Capture the cell that displays the provided text and extract its [X, Y] central coordinate. 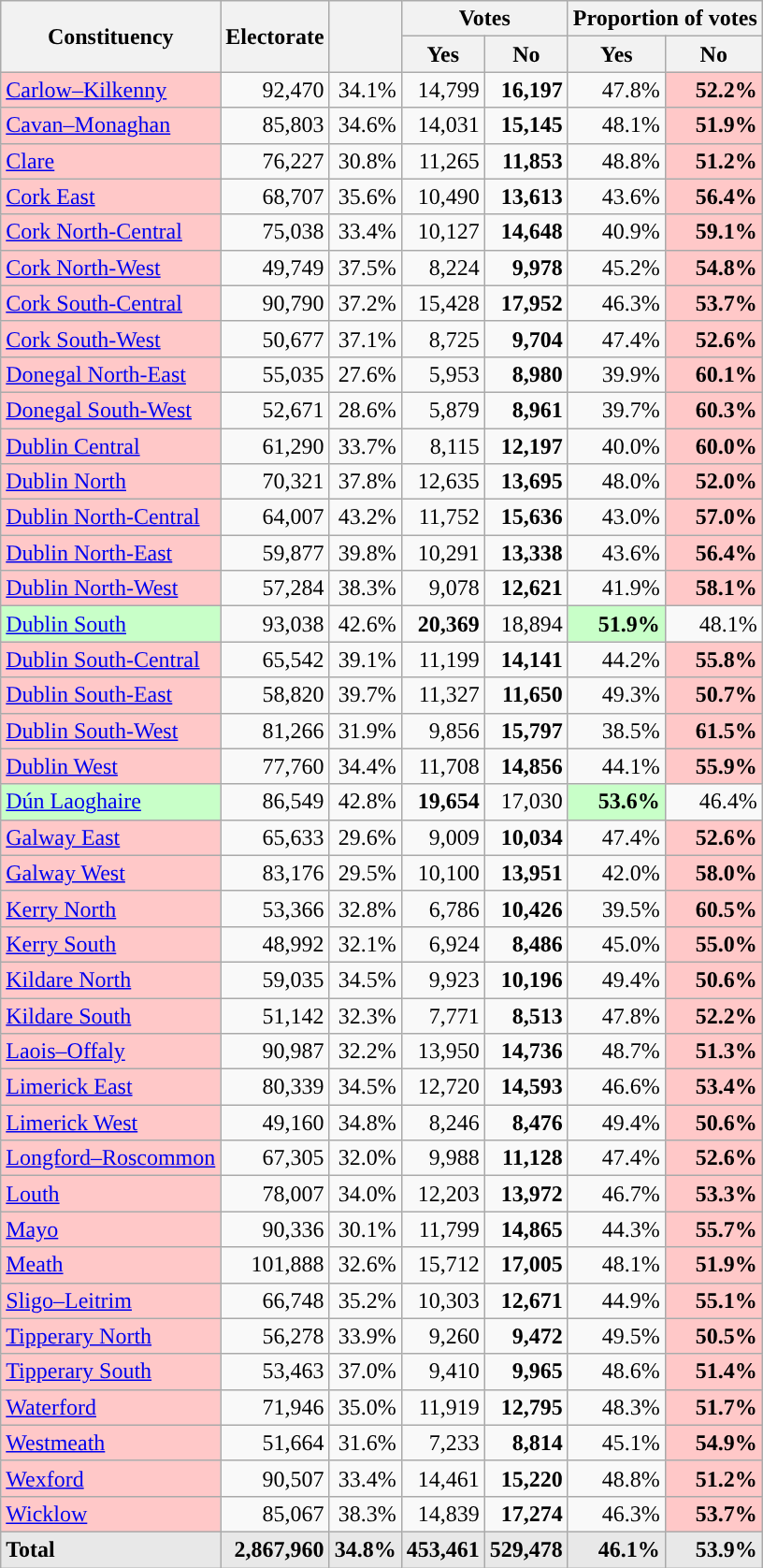
51.3% [713, 1052]
31.6% [365, 1443]
9,978 [525, 268]
80,339 [275, 1087]
56,278 [275, 1336]
19,654 [443, 802]
45.2% [616, 268]
93,038 [275, 624]
34.0% [365, 1194]
8,115 [443, 446]
85,067 [275, 1514]
Wicklow [110, 1514]
15,428 [443, 303]
15,220 [525, 1478]
32.6% [365, 1265]
51,142 [275, 1015]
53,366 [275, 908]
5,953 [443, 374]
53.4% [713, 1087]
15,797 [525, 731]
55.8% [713, 660]
Kildare North [110, 980]
8,476 [525, 1123]
9,410 [443, 1372]
35.2% [365, 1300]
37.8% [365, 482]
Dublin North-West [110, 588]
11,327 [443, 695]
34.4% [365, 766]
Cork South-West [110, 339]
59,877 [275, 553]
53.6% [616, 802]
14,461 [443, 1478]
11,650 [525, 695]
13,950 [443, 1052]
42.6% [365, 624]
55.1% [713, 1300]
12,621 [525, 588]
8,725 [443, 339]
15,712 [443, 1265]
42.8% [365, 802]
83,176 [275, 873]
9,704 [525, 339]
Clare [110, 161]
9,078 [443, 588]
39.9% [616, 374]
53,463 [275, 1372]
30.1% [365, 1229]
11,752 [443, 517]
78,007 [275, 1194]
85,803 [275, 125]
44.1% [616, 766]
2,867,960 [275, 1549]
9,988 [443, 1158]
16,197 [525, 90]
10,100 [443, 873]
7,771 [443, 1015]
41.9% [616, 588]
8,961 [525, 410]
45.1% [616, 1443]
90,987 [275, 1052]
60.3% [713, 410]
5,879 [443, 410]
10,127 [443, 232]
55.0% [713, 944]
32.8% [365, 908]
Constituency [110, 36]
12,671 [525, 1300]
52.0% [713, 482]
11,128 [525, 1158]
49,160 [275, 1123]
32.2% [365, 1052]
65,633 [275, 837]
65,542 [275, 660]
12,795 [525, 1407]
14,736 [525, 1052]
Cork South-Central [110, 303]
58,820 [275, 695]
20,369 [443, 624]
53.9% [713, 1549]
101,888 [275, 1265]
17,005 [525, 1265]
32.1% [365, 944]
10,196 [525, 980]
Dún Laoghaire [110, 802]
37.1% [365, 339]
Galway East [110, 837]
Meath [110, 1265]
77,760 [275, 766]
54.8% [713, 268]
50.7% [713, 695]
13,951 [525, 873]
14,593 [525, 1087]
68,707 [275, 196]
Tipperary South [110, 1372]
37.2% [365, 303]
14,839 [443, 1514]
33.9% [365, 1336]
13,613 [525, 196]
13,695 [525, 482]
92,470 [275, 90]
12,203 [443, 1194]
10,034 [525, 837]
10,303 [443, 1300]
48.6% [616, 1372]
13,972 [525, 1194]
13,338 [525, 553]
48.0% [616, 482]
11,708 [443, 766]
10,426 [525, 908]
453,461 [443, 1549]
57,284 [275, 588]
90,336 [275, 1229]
46.1% [616, 1549]
10,291 [443, 553]
42.0% [616, 873]
Cork North-Central [110, 232]
8,980 [525, 374]
Dublin West [110, 766]
31.9% [365, 731]
61.5% [713, 731]
Kerry North [110, 908]
Kildare South [110, 1015]
60.1% [713, 374]
Waterford [110, 1407]
9,009 [443, 837]
11,919 [443, 1407]
33.7% [365, 446]
Donegal North-East [110, 374]
Dublin South-East [110, 695]
50.5% [713, 1336]
43.2% [365, 517]
29.5% [365, 873]
30.8% [365, 161]
40.0% [616, 446]
Proportion of votes [665, 19]
71,946 [275, 1407]
48.3% [616, 1407]
60.5% [713, 908]
61,290 [275, 446]
Dublin Central [110, 446]
Sligo–Leitrim [110, 1300]
Donegal South-West [110, 410]
50,677 [275, 339]
Laois–Offaly [110, 1052]
51.7% [713, 1407]
34.1% [365, 90]
18,894 [525, 624]
Tipperary North [110, 1336]
10,490 [443, 196]
32.0% [365, 1158]
44.9% [616, 1300]
37.0% [365, 1372]
8,814 [525, 1443]
Limerick East [110, 1087]
Cork North-West [110, 268]
6,786 [443, 908]
48.7% [616, 1052]
14,799 [443, 90]
Kerry South [110, 944]
17,030 [525, 802]
49.3% [616, 695]
Dublin North [110, 482]
66,748 [275, 1300]
49,749 [275, 268]
76,227 [275, 161]
48,992 [275, 944]
44.2% [616, 660]
12,197 [525, 446]
29.6% [365, 837]
14,648 [525, 232]
11,265 [443, 161]
Total [110, 1549]
9,965 [525, 1372]
90,507 [275, 1478]
51.4% [713, 1372]
9,856 [443, 731]
14,031 [443, 125]
Dublin North-Central [110, 517]
45.0% [616, 944]
15,636 [525, 517]
27.6% [365, 374]
59.1% [713, 232]
90,790 [275, 303]
43.0% [616, 517]
Galway West [110, 873]
17,952 [525, 303]
81,266 [275, 731]
28.6% [365, 410]
37.5% [365, 268]
Wexford [110, 1478]
51,664 [275, 1443]
12,720 [443, 1087]
55,035 [275, 374]
59,035 [275, 980]
17,274 [525, 1514]
Votes [484, 19]
39.8% [365, 553]
39.1% [365, 660]
58.1% [713, 588]
Mayo [110, 1229]
46.6% [616, 1087]
86,549 [275, 802]
53.3% [713, 1194]
55.9% [713, 766]
8,513 [525, 1015]
6,924 [443, 944]
Dublin South-West [110, 731]
8,486 [525, 944]
14,856 [525, 766]
60.0% [713, 446]
14,141 [525, 660]
49.5% [616, 1336]
9,923 [443, 980]
7,233 [443, 1443]
9,260 [443, 1336]
64,007 [275, 517]
11,853 [525, 161]
8,246 [443, 1123]
Cork East [110, 196]
Louth [110, 1194]
15,145 [525, 125]
70,321 [275, 482]
Electorate [275, 36]
67,305 [275, 1158]
55.7% [713, 1229]
40.9% [616, 232]
54.9% [713, 1443]
Dublin South-Central [110, 660]
Westmeath [110, 1443]
35.0% [365, 1407]
39.5% [616, 908]
11,799 [443, 1229]
46.7% [616, 1194]
44.3% [616, 1229]
35.6% [365, 196]
32.3% [365, 1015]
Limerick West [110, 1123]
58.0% [713, 873]
Cavan–Monaghan [110, 125]
Longford–Roscommon [110, 1158]
11,199 [443, 660]
8,224 [443, 268]
Carlow–Kilkenny [110, 90]
9,472 [525, 1336]
38.5% [616, 731]
14,865 [525, 1229]
75,038 [275, 232]
12,635 [443, 482]
Dublin North-East [110, 553]
57.0% [713, 517]
46.4% [713, 802]
52,671 [275, 410]
34.6% [365, 125]
Dublin South [110, 624]
529,478 [525, 1549]
